Return the [x, y] coordinate for the center point of the cell that contains the specified text.  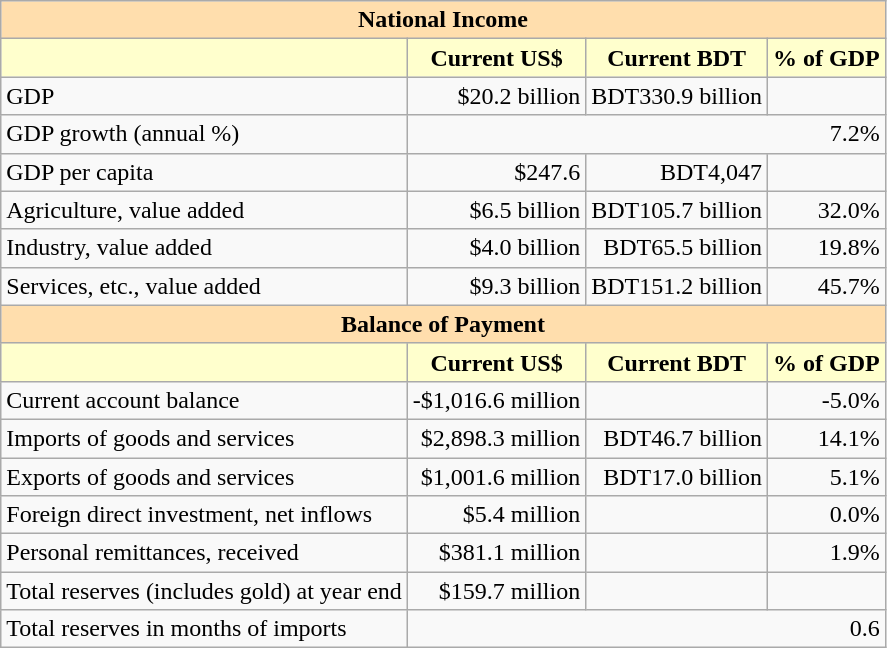
BDT17.0 billion [677, 477]
$1,001.6 million [496, 477]
Imports of goods and services [204, 438]
Total reserves (includes gold) at year end [204, 591]
BDT46.7 billion [677, 438]
National Income [443, 20]
$9.3 billion [496, 286]
$20.2 billion [496, 96]
0.0% [826, 515]
$4.0 billion [496, 248]
0.6 [646, 629]
Personal remittances, received [204, 553]
1.9% [826, 553]
GDP [204, 96]
GDP growth (annual %) [204, 134]
$2,898.3 million [496, 438]
Agriculture, value added [204, 210]
45.7% [826, 286]
14.1% [826, 438]
$5.4 million [496, 515]
5.1% [826, 477]
Total reserves in months of imports [204, 629]
Foreign direct investment, net inflows [204, 515]
$6.5 billion [496, 210]
Industry, value added [204, 248]
-5.0% [826, 400]
Services, etc., value added [204, 286]
Current account balance [204, 400]
Balance of Payment [443, 324]
32.0% [826, 210]
-$1,016.6 million [496, 400]
BDT330.9 billion [677, 96]
Exports of goods and services [204, 477]
$381.1 million [496, 553]
GDP per capita [204, 172]
$159.7 million [496, 591]
BDT151.2 billion [677, 286]
19.8% [826, 248]
BDT105.7 billion [677, 210]
BDT65.5 billion [677, 248]
BDT4,047 [677, 172]
$247.6 [496, 172]
7.2% [646, 134]
